Detect which cell encompasses the target text, then output its (x, y) center coordinate. 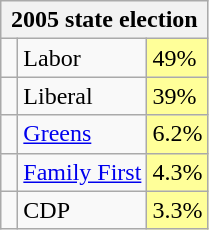
4.3% (178, 172)
6.2% (178, 134)
3.3% (178, 210)
Family First (82, 172)
Greens (82, 134)
CDP (82, 210)
39% (178, 96)
2005 state election (104, 20)
49% (178, 58)
Labor (82, 58)
Liberal (82, 96)
